Detect which cell encompasses the target text, then output its [X, Y] center coordinate. 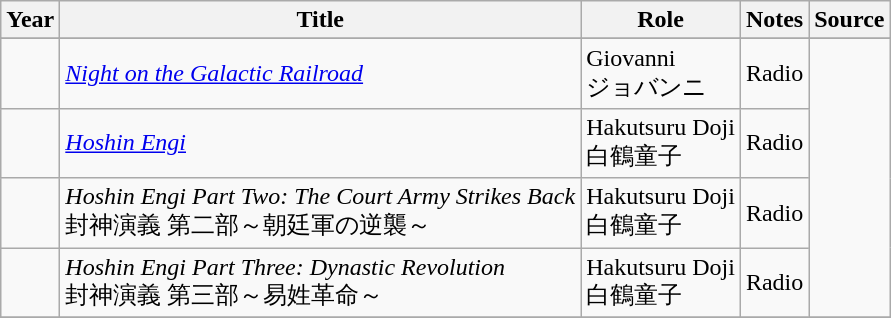
Title [320, 20]
Giovanniジョバンニ [661, 74]
Night on the Galactic Railroad [320, 74]
Hoshin Engi Part Two: The Court Army Strikes Back封神演義 第二部～朝廷軍の逆襲～ [320, 213]
Role [661, 20]
Hoshin Engi [320, 143]
Hoshin Engi Part Three: Dynastic Revolution封神演義 第三部～易姓革命～ [320, 283]
Year [30, 20]
Source [850, 20]
Notes [774, 20]
